Extract the (x, y) coordinate from the center of the cell holding the provided text.  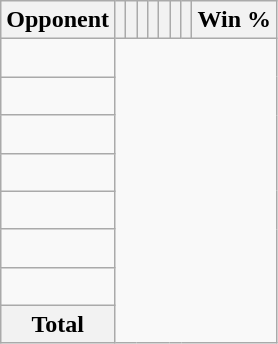
Total (58, 324)
Win % (234, 20)
Opponent (58, 20)
